Output the (X, Y) coordinate of the center of the cell containing the given text.  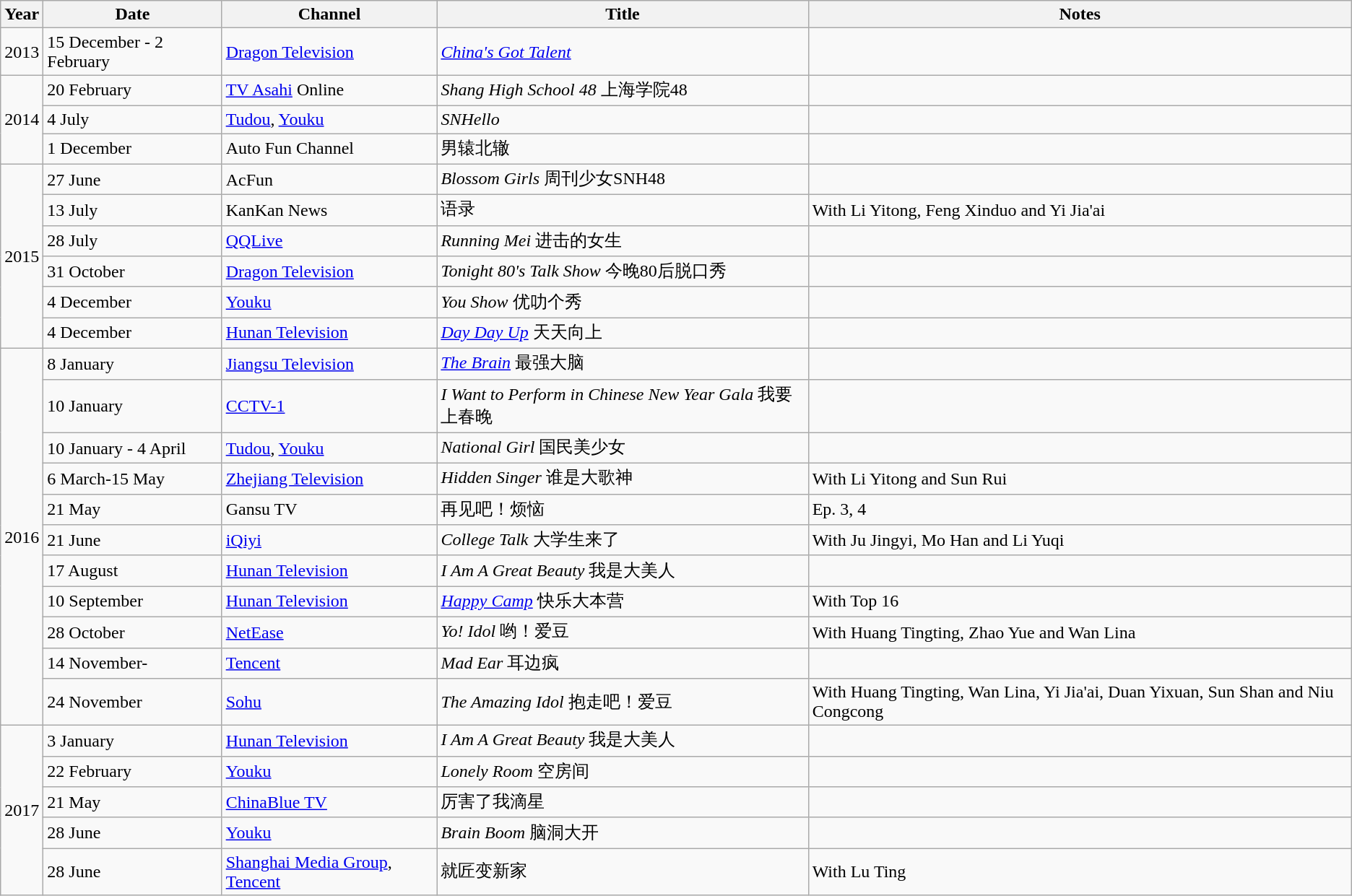
With Li Yitong, Feng Xinduo and Yi Jia'ai (1080, 211)
2017 (22, 810)
NetEase (329, 632)
就匠变新家 (623, 872)
Jiangsu Television (329, 364)
男辕北辙 (623, 149)
13 July (133, 211)
Auto Fun Channel (329, 149)
With Huang Tingting, Zhao Yue and Wan Lina (1080, 632)
Gansu TV (329, 510)
21 June (133, 540)
Day Day Up 天天向上 (623, 334)
8 January (133, 364)
22 February (133, 771)
28 July (133, 241)
Happy Camp 快乐大本营 (623, 602)
10 January - 4 April (133, 448)
Shanghai Media Group, Tencent (329, 872)
厉害了我滴星 (623, 803)
3 January (133, 741)
17 August (133, 570)
20 February (133, 91)
Blossom Girls 周刊少女SNH48 (623, 179)
28 October (133, 632)
You Show 优叻个秀 (623, 302)
再见吧！烦恼 (623, 510)
The Amazing Idol 抱走吧！爱豆 (623, 702)
With Li Yitong and Sun Rui (1080, 479)
Yo! Idol 哟！爱豆 (623, 632)
Ep. 3, 4 (1080, 510)
Date (133, 14)
15 December - 2 February (133, 52)
14 November- (133, 663)
With Top 16 (1080, 602)
AcFun (329, 179)
Tencent (329, 663)
Channel (329, 14)
Mad Ear 耳边疯 (623, 663)
iQiyi (329, 540)
2014 (22, 120)
College Talk 大学生来了 (623, 540)
语录 (623, 211)
I Want to Perform in Chinese New Year Gala 我要上春晚 (623, 406)
Brain Boom 脑洞大开 (623, 833)
10 September (133, 602)
2015 (22, 256)
Sohu (329, 702)
Notes (1080, 14)
6 March-15 May (133, 479)
Lonely Room 空房间 (623, 771)
27 June (133, 179)
National Girl 国民美少女 (623, 448)
10 January (133, 406)
2016 (22, 536)
QQLive (329, 241)
31 October (133, 271)
Running Mei 进击的女生 (623, 241)
CCTV-1 (329, 406)
With Huang Tingting, Wan Lina, Yi Jia'ai, Duan Yixuan, Sun Shan and Niu Congcong (1080, 702)
Zhejiang Television (329, 479)
KanKan News (329, 211)
24 November (133, 702)
China's Got Talent (623, 52)
With Lu Ting (1080, 872)
The Brain 最强大脑 (623, 364)
TV Asahi Online (329, 91)
2013 (22, 52)
ChinaBlue TV (329, 803)
Title (623, 14)
Tonight 80's Talk Show 今晚80后脱口秀 (623, 271)
Year (22, 14)
SNHello (623, 119)
4 July (133, 119)
Shang High School 48 上海学院48 (623, 91)
1 December (133, 149)
Hidden Singer 谁是大歌神 (623, 479)
With Ju Jingyi, Mo Han and Li Yuqi (1080, 540)
